Detect which cell encompasses the target text, then output its (X, Y) center coordinate. 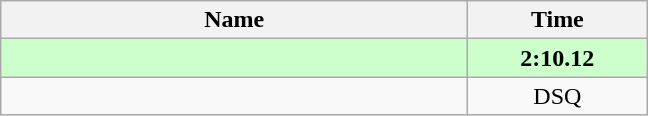
Name (234, 20)
DSQ (558, 96)
2:10.12 (558, 58)
Time (558, 20)
